Find where the given text appears and provide that cell's center as (X, Y) coordinate. 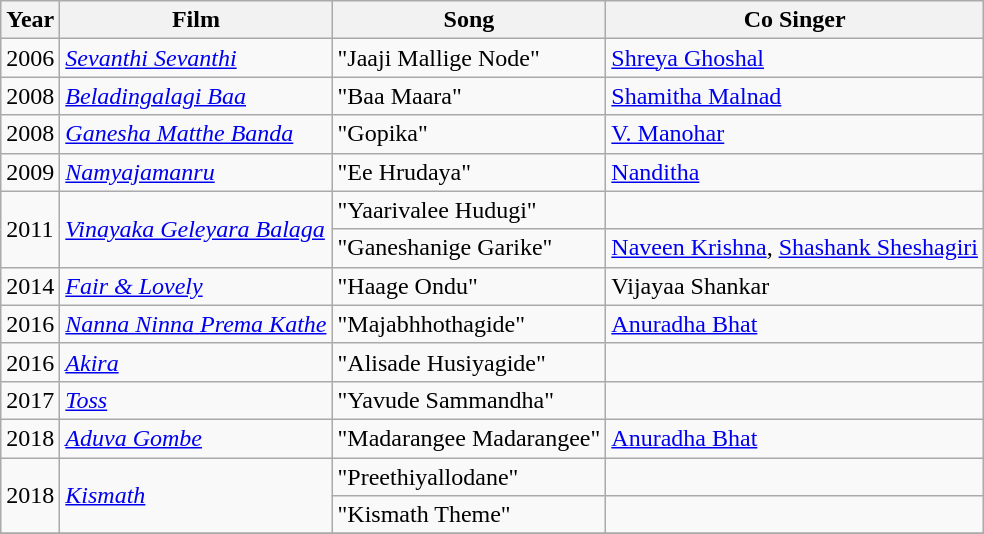
2006 (30, 58)
Toss (196, 400)
"Yavude Sammandha" (469, 400)
"Preethiyallodane" (469, 477)
Sevanthi Sevanthi (196, 58)
"Yaarivalee Hudugi" (469, 210)
Akira (196, 362)
"Haage Ondu" (469, 286)
Beladingalagi Baa (196, 96)
Fair & Lovely (196, 286)
2017 (30, 400)
2014 (30, 286)
Shamitha Malnad (795, 96)
Nanna Ninna Prema Kathe (196, 324)
Shreya Ghoshal (795, 58)
Vinayaka Geleyara Balaga (196, 229)
Naveen Krishna, Shashank Sheshagiri (795, 248)
"Gopika" (469, 134)
"Alisade Husiyagide" (469, 362)
Vijayaa Shankar (795, 286)
Ganesha Matthe Banda (196, 134)
Year (30, 20)
V. Manohar (795, 134)
"Jaaji Mallige Node" (469, 58)
Co Singer (795, 20)
Aduva Gombe (196, 438)
Kismath (196, 496)
2009 (30, 172)
Namyajamanru (196, 172)
"Kismath Theme" (469, 515)
"Ganeshanige Garike" (469, 248)
Nanditha (795, 172)
"Ee Hrudaya" (469, 172)
2011 (30, 229)
Film (196, 20)
Song (469, 20)
"Baa Maara" (469, 96)
"Majabhhothagide" (469, 324)
"Madarangee Madarangee" (469, 438)
